Identify which cell holds the provided text, then report its [X, Y] central coordinate. 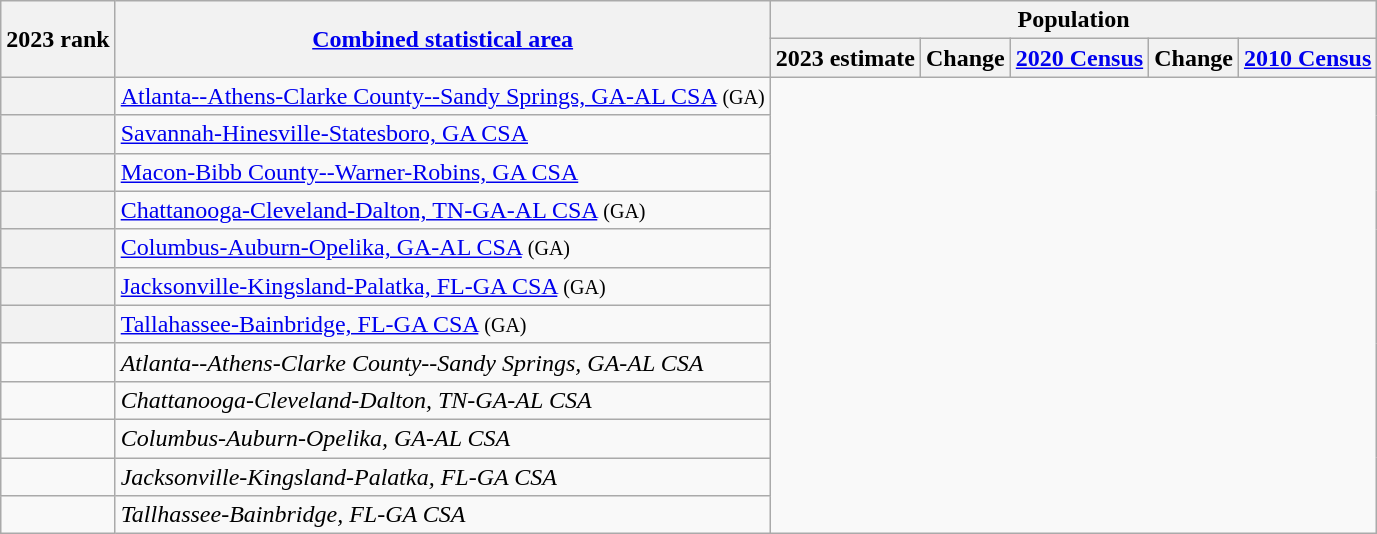
2010 Census [1307, 58]
Tallhassee-Bainbridge, FL-GA CSA [442, 515]
Macon-Bibb County--Warner-Robins, GA CSA [442, 172]
Jacksonville-Kingsland-Palatka, FL-GA CSA (GA) [442, 286]
Atlanta--Athens-Clarke County--Sandy Springs, GA-AL CSA (GA) [442, 96]
Chattanooga-Cleveland-Dalton, TN-GA-AL CSA (GA) [442, 210]
Savannah-Hinesville-Statesboro, GA CSA [442, 134]
2023 estimate [845, 58]
Jacksonville-Kingsland-Palatka, FL-GA CSA [442, 477]
Tallahassee-Bainbridge, FL-GA CSA (GA) [442, 324]
2023 rank [58, 39]
Atlanta--Athens-Clarke County--Sandy Springs, GA-AL CSA [442, 362]
Chattanooga-Cleveland-Dalton, TN-GA-AL CSA [442, 400]
Columbus-Auburn-Opelika, GA-AL CSA (GA) [442, 248]
Combined statistical area [442, 39]
Population [1074, 20]
2020 Census [1079, 58]
Columbus-Auburn-Opelika, GA-AL CSA [442, 438]
